Locate the cell with the specified text and output its (X, Y) center coordinate. 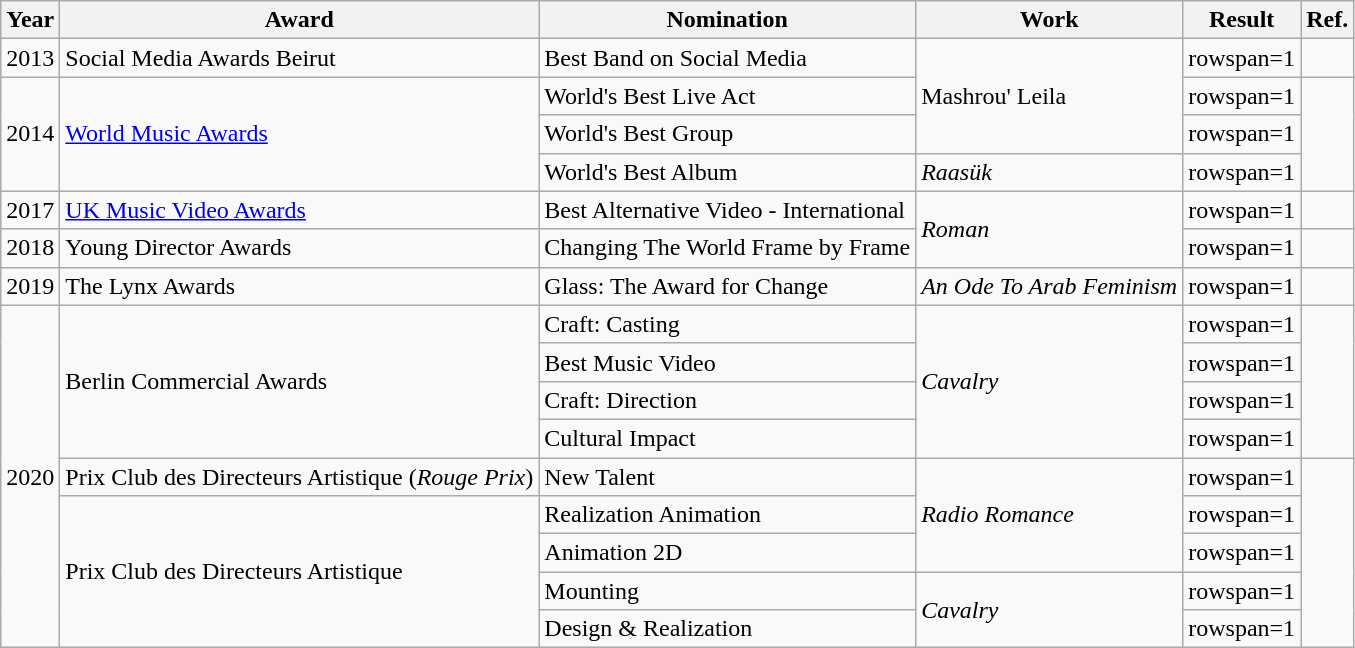
An Ode To Arab Feminism (1050, 286)
2013 (30, 58)
Best Music Video (728, 362)
Glass: The Award for Change (728, 286)
Prix Club des Directeurs Artistique (Rouge Prix) (300, 477)
World's Best Group (728, 134)
Social Media Awards Beirut (300, 58)
Raasük (1050, 172)
Best Band on Social Media (728, 58)
UK Music Video Awards (300, 210)
Design & Realization (728, 629)
Berlin Commercial Awards (300, 381)
Mounting (728, 591)
Craft: Casting (728, 324)
2014 (30, 134)
2018 (30, 248)
Ref. (1328, 20)
Work (1050, 20)
Realization Animation (728, 515)
Young Director Awards (300, 248)
Changing The World Frame by Frame (728, 248)
Award (300, 20)
Roman (1050, 229)
Mashrou' Leila (1050, 96)
Prix Club des Directeurs Artistique (300, 572)
Year (30, 20)
Radio Romance (1050, 515)
World Music Awards (300, 134)
New Talent (728, 477)
Craft: Direction (728, 400)
Best Alternative Video - International (728, 210)
Nomination (728, 20)
World's Best Live Act (728, 96)
2019 (30, 286)
Cultural Impact (728, 438)
The Lynx Awards (300, 286)
Animation 2D (728, 553)
2020 (30, 476)
2017 (30, 210)
World's Best Album (728, 172)
Result (1242, 20)
